Pinpoint the cell where the given text exists, returning its (X, Y) midpoint coordinate. 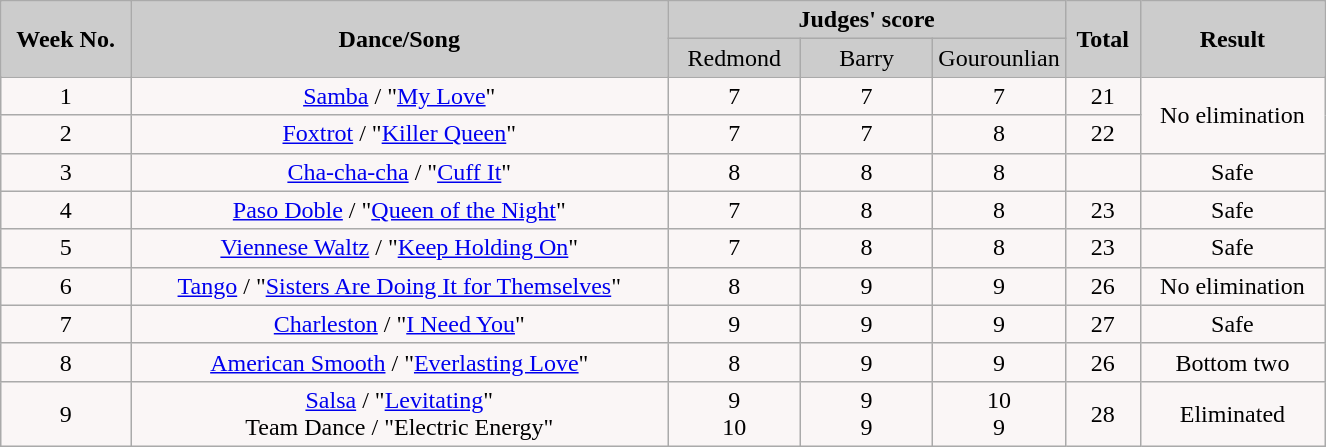
5 (66, 248)
27 (1102, 324)
Samba / "My Love" (400, 96)
Redmond (734, 58)
109 (999, 414)
Total (1102, 39)
4 (66, 210)
American Smooth / "Everlasting Love" (400, 362)
Salsa / "Levitating"Team Dance / "Electric Energy" (400, 414)
99 (866, 414)
Charleston / "I Need You" (400, 324)
1 (66, 96)
Tango / "Sisters Are Doing It for Themselves" (400, 286)
Cha-cha-cha / "Cuff It" (400, 172)
28 (1102, 414)
Paso Doble / "Queen of the Night" (400, 210)
Viennese Waltz / "Keep Holding On" (400, 248)
6 (66, 286)
2 (66, 134)
Barry (866, 58)
Judges' score (866, 20)
910 (734, 414)
Result (1232, 39)
Foxtrot / "Killer Queen" (400, 134)
Eliminated (1232, 414)
Bottom two (1232, 362)
21 (1102, 96)
Gourounlian (999, 58)
Week No. (66, 39)
22 (1102, 134)
Dance/Song (400, 39)
3 (66, 172)
